Search for the cell housing the specified text and yield its [X, Y] center coordinate. 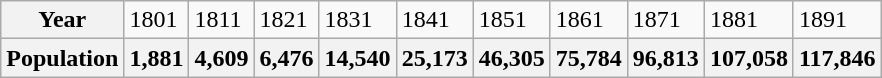
1861 [588, 20]
1831 [358, 20]
1,881 [156, 58]
107,058 [748, 58]
1801 [156, 20]
Year [62, 20]
96,813 [666, 58]
14,540 [358, 58]
1851 [512, 20]
25,173 [434, 58]
1841 [434, 20]
1811 [222, 20]
46,305 [512, 58]
1871 [666, 20]
117,846 [837, 58]
Population [62, 58]
4,609 [222, 58]
1891 [837, 20]
75,784 [588, 58]
1881 [748, 20]
1821 [286, 20]
6,476 [286, 58]
